Detect which cell encompasses the target text, then output its (X, Y) center coordinate. 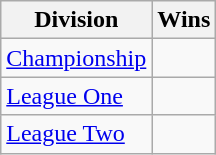
League Two (76, 134)
Wins (184, 20)
Division (76, 20)
League One (76, 96)
Championship (76, 58)
